Return (x, y) of the center of cell containing provided text 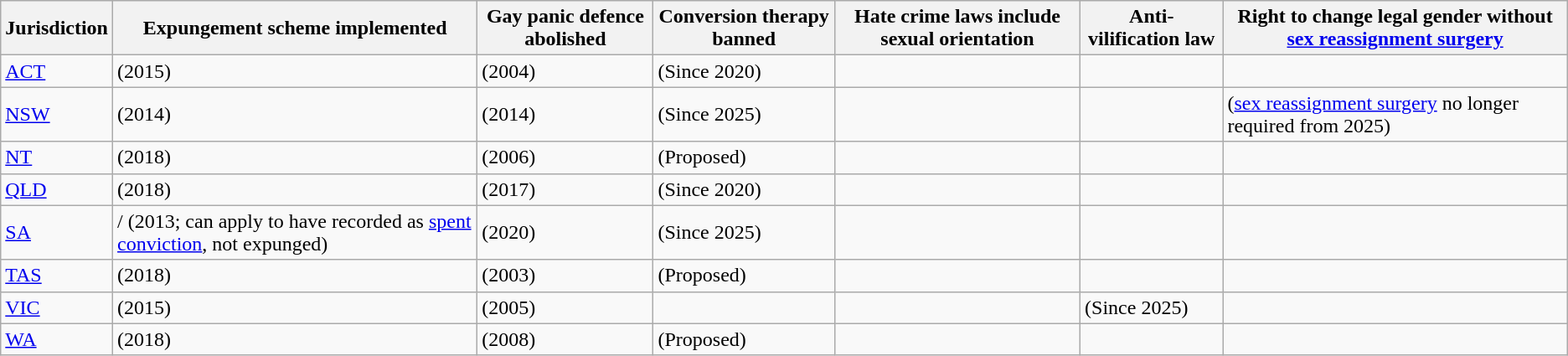
Hate crime laws include sexual orientation (957, 28)
QLD (57, 189)
Expungement scheme implemented (295, 28)
Jurisdiction (57, 28)
Anti-vilification law (1152, 28)
ACT (57, 71)
Right to change legal gender without sex reassignment surgery (1395, 28)
(2020) (565, 233)
(2017) (565, 189)
(sex reassignment surgery no longer required from 2025) (1395, 114)
(2004) (565, 71)
Conversion therapy banned (744, 28)
SA (57, 233)
VIC (57, 307)
(2008) (565, 339)
(2005) (565, 307)
NSW (57, 114)
(2003) (565, 276)
/ (2013; can apply to have recorded as spent conviction, not expunged) (295, 233)
WA (57, 339)
Gay panic defence abolished (565, 28)
(2006) (565, 157)
NT (57, 157)
TAS (57, 276)
